Capture the cell that displays the provided text and extract its (X, Y) central coordinate. 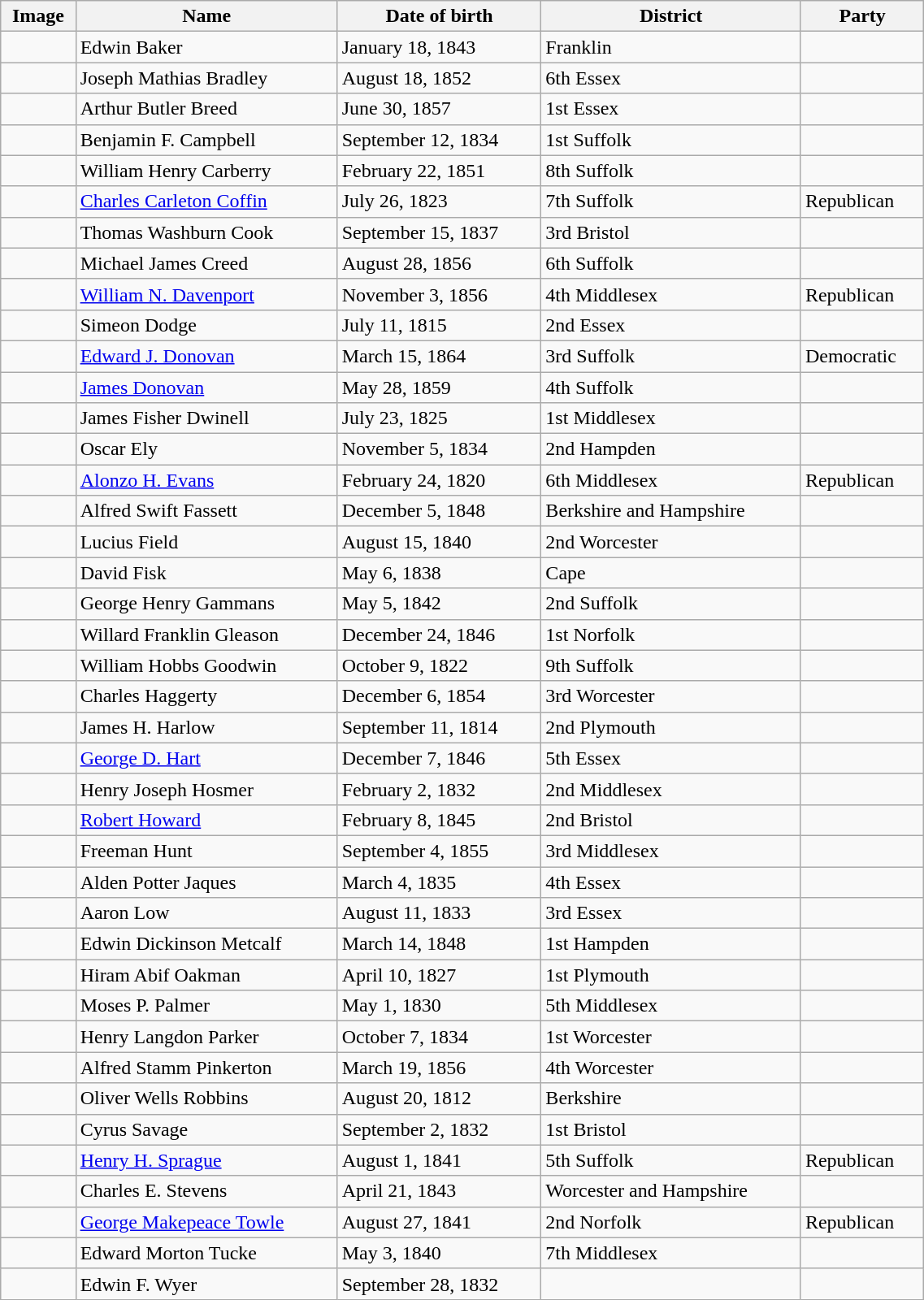
Henry Langdon Parker (206, 1037)
Cape (671, 573)
June 30, 1857 (439, 109)
August 15, 1840 (439, 542)
July 23, 1825 (439, 418)
William Hobbs Goodwin (206, 665)
Benjamin F. Campbell (206, 140)
James H. Harlow (206, 727)
May 1, 1830 (439, 1006)
William Henry Carberry (206, 171)
7th Middlesex (671, 1253)
Henry H. Sprague (206, 1160)
5th Essex (671, 758)
Edward J. Donovan (206, 356)
Thomas Washburn Cook (206, 232)
4th Suffolk (671, 388)
Joseph Mathias Bradley (206, 78)
8th Suffolk (671, 171)
Cyrus Savage (206, 1129)
Freeman Hunt (206, 851)
Alonzo H. Evans (206, 480)
September 2, 1832 (439, 1129)
Edwin Baker (206, 47)
August 1, 1841 (439, 1160)
October 9, 1822 (439, 665)
August 18, 1852 (439, 78)
4th Essex (671, 882)
District (671, 16)
December 24, 1846 (439, 635)
May 3, 1840 (439, 1253)
Henry Joseph Hosmer (206, 789)
2nd Bristol (671, 820)
6th Middlesex (671, 480)
Willard Franklin Gleason (206, 635)
July 11, 1815 (439, 325)
January 18, 1843 (439, 47)
1st Hampden (671, 944)
July 26, 1823 (439, 201)
April 10, 1827 (439, 975)
Lucius Field (206, 542)
March 19, 1856 (439, 1068)
Alfred Swift Fassett (206, 511)
George D. Hart (206, 758)
Franklin (671, 47)
2nd Suffolk (671, 604)
4th Worcester (671, 1068)
Oliver Wells Robbins (206, 1098)
Party (861, 16)
November 5, 1834 (439, 449)
February 8, 1845 (439, 820)
5th Middlesex (671, 1006)
September 28, 1832 (439, 1284)
1st Plymouth (671, 975)
2nd Essex (671, 325)
3rd Essex (671, 913)
Image (38, 16)
2nd Plymouth (671, 727)
1st Suffolk (671, 140)
3rd Suffolk (671, 356)
5th Suffolk (671, 1160)
September 12, 1834 (439, 140)
December 6, 1854 (439, 696)
3rd Worcester (671, 696)
Democratic (861, 356)
2nd Worcester (671, 542)
Edwin Dickinson Metcalf (206, 944)
1st Essex (671, 109)
6th Essex (671, 78)
4th Middlesex (671, 294)
Hiram Abif Oakman (206, 975)
1st Bristol (671, 1129)
Charles Haggerty (206, 696)
1st Norfolk (671, 635)
November 3, 1856 (439, 294)
Charles Carleton Coffin (206, 201)
October 7, 1834 (439, 1037)
Edwin F. Wyer (206, 1284)
George Henry Gammans (206, 604)
Arthur Butler Breed (206, 109)
James Fisher Dwinell (206, 418)
Berkshire and Hampshire (671, 511)
February 22, 1851 (439, 171)
May 6, 1838 (439, 573)
Alfred Stamm Pinkerton (206, 1068)
February 2, 1832 (439, 789)
William N. Davenport (206, 294)
September 15, 1837 (439, 232)
Edward Morton Tucke (206, 1253)
1st Worcester (671, 1037)
September 4, 1855 (439, 851)
George Makepeace Towle (206, 1222)
Simeon Dodge (206, 325)
February 24, 1820 (439, 480)
2nd Middlesex (671, 789)
December 5, 1848 (439, 511)
3rd Bristol (671, 232)
Aaron Low (206, 913)
September 11, 1814 (439, 727)
Oscar Ely (206, 449)
March 14, 1848 (439, 944)
1st Middlesex (671, 418)
Robert Howard (206, 820)
David Fisk (206, 573)
James Donovan (206, 388)
August 28, 1856 (439, 263)
March 4, 1835 (439, 882)
Worcester and Hampshire (671, 1191)
December 7, 1846 (439, 758)
3rd Middlesex (671, 851)
9th Suffolk (671, 665)
March 15, 1864 (439, 356)
Date of birth (439, 16)
6th Suffolk (671, 263)
Moses P. Palmer (206, 1006)
May 5, 1842 (439, 604)
Michael James Creed (206, 263)
2nd Norfolk (671, 1222)
Berkshire (671, 1098)
Name (206, 16)
2nd Hampden (671, 449)
Alden Potter Jaques (206, 882)
7th Suffolk (671, 201)
April 21, 1843 (439, 1191)
Charles E. Stevens (206, 1191)
May 28, 1859 (439, 388)
August 11, 1833 (439, 913)
August 27, 1841 (439, 1222)
August 20, 1812 (439, 1098)
